From the cell containing the given text, extract its center point as (x, y) coordinate. 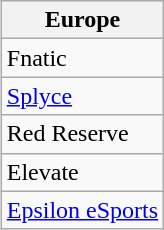
Europe (82, 20)
Splyce (82, 96)
Red Reserve (82, 134)
Epsilon eSports (82, 210)
Elevate (82, 172)
Fnatic (82, 58)
